Scan for the cell matching the given text and deliver its (x, y) coordinate at center. 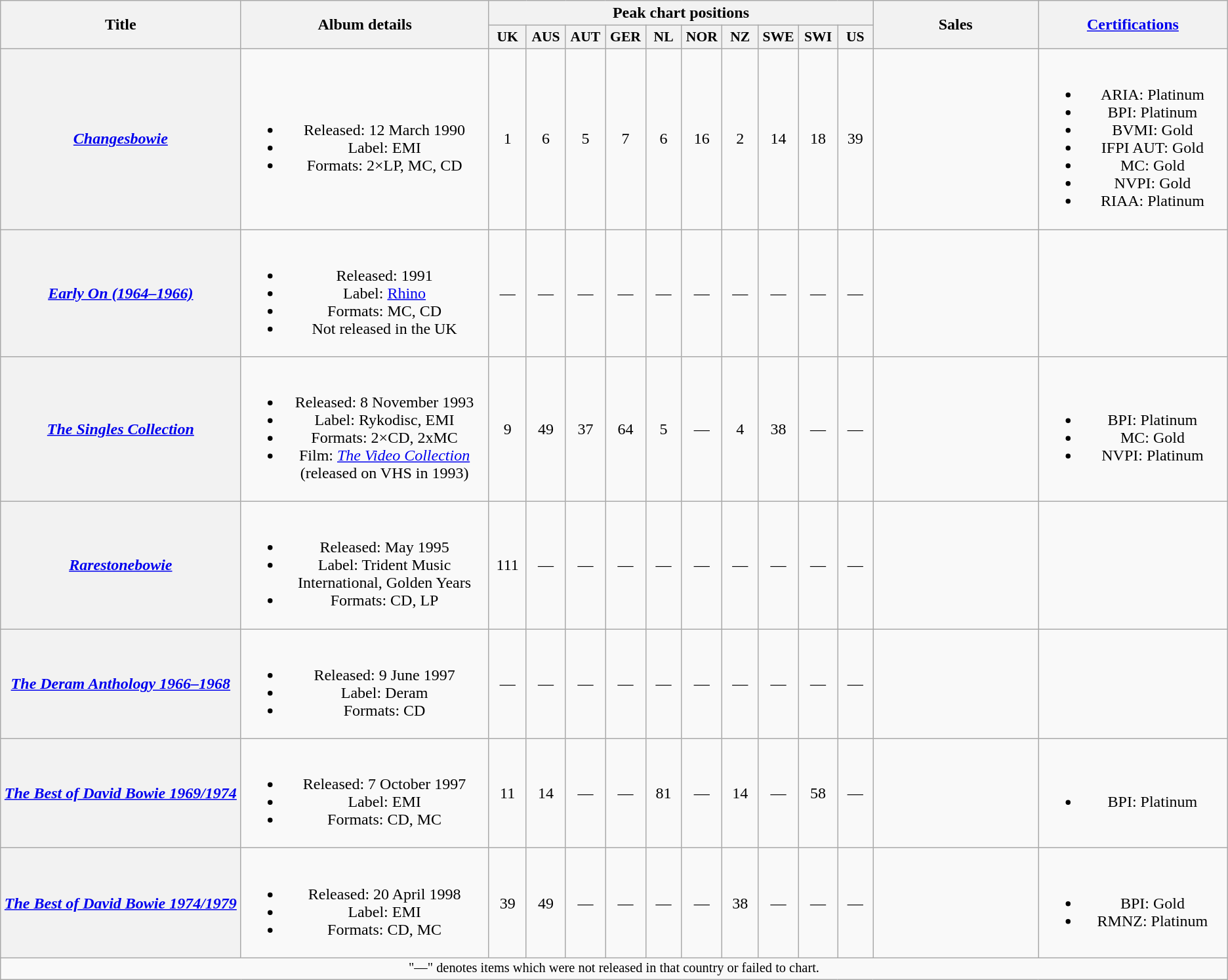
SWE (779, 37)
SWI (817, 37)
58 (817, 794)
BPI: PlatinumMC: GoldNVPI: Platinum (1134, 429)
Rarestonebowie (121, 565)
111 (508, 565)
18 (817, 139)
AUS (546, 37)
Peak chart positions (681, 13)
The Best of David Bowie 1974/1979 (121, 903)
9 (508, 429)
NL (664, 37)
AUT (585, 37)
Released: 9 June 1997Label: DeramFormats: CD (365, 684)
US (855, 37)
The Best of David Bowie 1969/1974 (121, 794)
"—" denotes items which were not released in that country or failed to chart. (614, 969)
7 (626, 139)
Released: 7 October 1997Label: EMIFormats: CD, MC (365, 794)
ARIA: PlatinumBPI: PlatinumBVMI: GoldIFPI AUT: GoldMC: GoldNVPI: GoldRIAA: Platinum (1134, 139)
Album details (365, 25)
Sales (956, 25)
Title (121, 25)
1 (508, 139)
NOR (702, 37)
11 (508, 794)
Certifications (1134, 25)
2 (740, 139)
Early On (1964–1966) (121, 293)
4 (740, 429)
NZ (740, 37)
GER (626, 37)
The Singles Collection (121, 429)
BPI: Platinum (1134, 794)
Released: 20 April 1998Label: EMIFormats: CD, MC (365, 903)
16 (702, 139)
Released: 1991Label: RhinoFormats: MC, CDNot released in the UK (365, 293)
64 (626, 429)
BPI: GoldRMNZ: Platinum (1134, 903)
Released: 12 March 1990Label: EMIFormats: 2×LP, MC, CD (365, 139)
UK (508, 37)
Changesbowie (121, 139)
Released: May 1995Label: Trident Music International, Golden YearsFormats: CD, LP (365, 565)
The Deram Anthology 1966–1968 (121, 684)
Released: 8 November 1993Label: Rykodisc, EMIFormats: 2×CD, 2xMCFilm: The Video Collection (released on VHS in 1993) (365, 429)
37 (585, 429)
81 (664, 794)
